Capture the cell that displays the provided text and extract its (x, y) central coordinate. 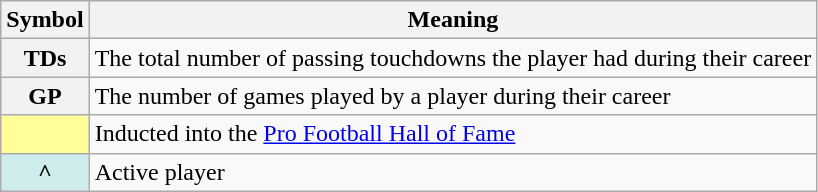
Inducted into the Pro Football Hall of Fame (453, 134)
Active player (453, 172)
Symbol (45, 20)
The number of games played by a player during their career (453, 96)
TDs (45, 58)
The total number of passing touchdowns the player had during their career (453, 58)
Meaning (453, 20)
GP (45, 96)
^ (45, 172)
